For the text-containing cell, return its midpoint in [X, Y] coordinate format. 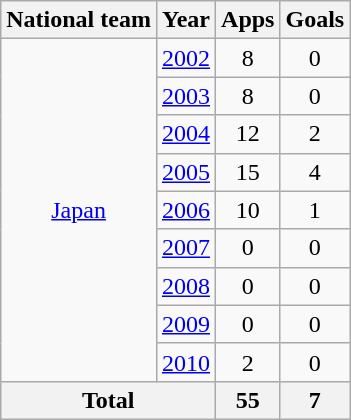
Total [108, 400]
2010 [186, 362]
2003 [186, 96]
National team [79, 20]
2009 [186, 324]
1 [315, 210]
12 [248, 134]
Goals [315, 20]
2007 [186, 248]
7 [315, 400]
15 [248, 172]
4 [315, 172]
2008 [186, 286]
Apps [248, 20]
2004 [186, 134]
Japan [79, 210]
Year [186, 20]
55 [248, 400]
2006 [186, 210]
2005 [186, 172]
2002 [186, 58]
10 [248, 210]
